Return [X, Y] of the center of cell containing provided text 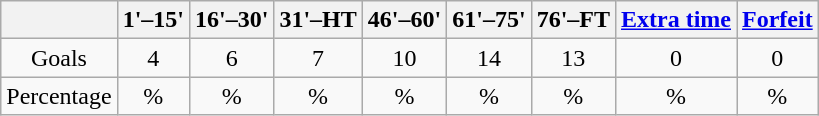
14 [489, 58]
76'–FT [573, 20]
6 [231, 58]
1'–15' [153, 20]
13 [573, 58]
10 [404, 58]
Goals [59, 58]
Extra time [676, 20]
7 [318, 58]
4 [153, 58]
16'–30' [231, 20]
61'–75' [489, 20]
Forfeit [778, 20]
Percentage [59, 96]
46'–60' [404, 20]
31'–HT [318, 20]
